Capture the cell that displays the provided text and extract its [x, y] central coordinate. 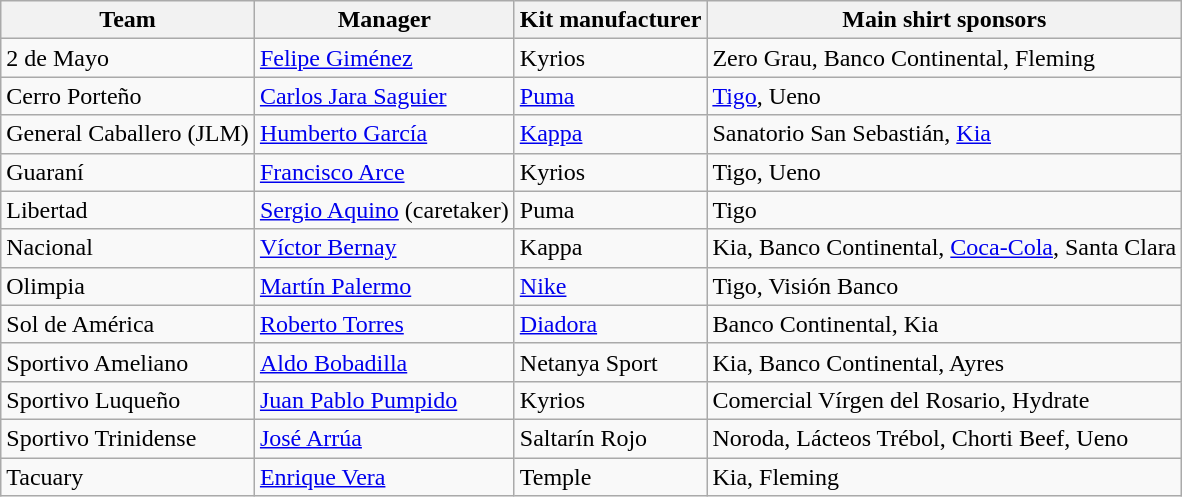
Humberto García [384, 134]
Tacuary [128, 477]
Zero Grau, Banco Continental, Fleming [944, 58]
Temple [610, 477]
Aldo Bobadilla [384, 362]
Sportivo Ameliano [128, 362]
Sanatorio San Sebastián, Kia [944, 134]
Guaraní [128, 172]
Banco Continental, Kia [944, 324]
Tigo [944, 210]
Manager [384, 20]
Nacional [128, 248]
Enrique Vera [384, 477]
Netanya Sport [610, 362]
Nike [610, 286]
Sol de América [128, 324]
Kit manufacturer [610, 20]
Martín Palermo [384, 286]
Saltarín Rojo [610, 438]
Team [128, 20]
Kia, Fleming [944, 477]
2 de Mayo [128, 58]
Comercial Vírgen del Rosario, Hydrate [944, 400]
Tigo, Visión Banco [944, 286]
Sportivo Luqueño [128, 400]
Carlos Jara Saguier [384, 96]
Víctor Bernay [384, 248]
General Caballero (JLM) [128, 134]
Noroda, Lácteos Trébol, Chorti Beef, Ueno [944, 438]
Kia, Banco Continental, Ayres [944, 362]
José Arrúa [384, 438]
Diadora [610, 324]
Olimpia [128, 286]
Kia, Banco Continental, Coca-Cola, Santa Clara [944, 248]
Sergio Aquino (caretaker) [384, 210]
Cerro Porteño [128, 96]
Libertad [128, 210]
Francisco Arce [384, 172]
Felipe Giménez [384, 58]
Roberto Torres [384, 324]
Juan Pablo Pumpido [384, 400]
Main shirt sponsors [944, 20]
Sportivo Trinidense [128, 438]
